Identify which cell holds the provided text, then report its [X, Y] central coordinate. 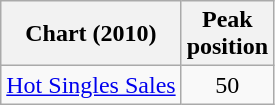
50 [227, 85]
Hot Singles Sales [91, 85]
Peakposition [227, 34]
Chart (2010) [91, 34]
